Identify which cell holds the provided text, then report its (X, Y) central coordinate. 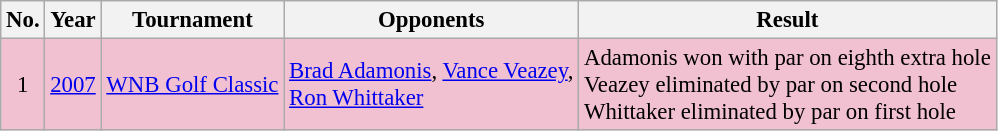
Opponents (432, 20)
1 (23, 85)
Adamonis won with par on eighth extra holeVeazey eliminated by par on second holeWhittaker eliminated by par on first hole (788, 85)
Year (73, 20)
WNB Golf Classic (192, 85)
Result (788, 20)
Brad Adamonis, Vance Veazey, Ron Whittaker (432, 85)
No. (23, 20)
Tournament (192, 20)
2007 (73, 85)
